Output the [x, y] coordinate of the center of the cell containing the given text.  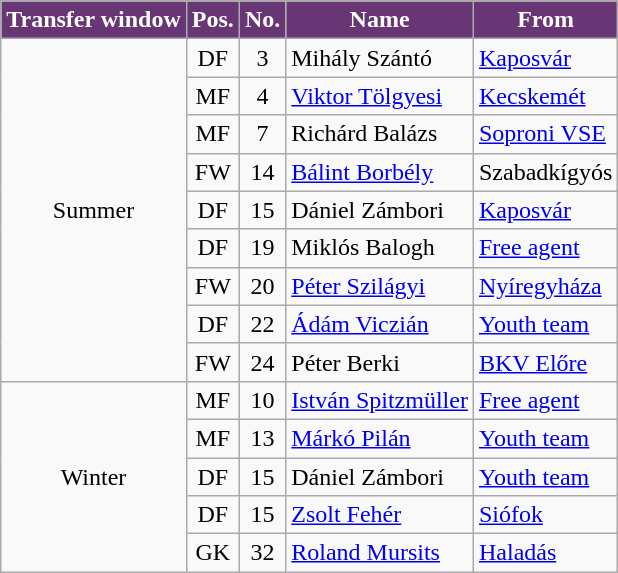
Siófok [545, 515]
Bálint Borbély [380, 172]
19 [262, 248]
Haladás [545, 553]
20 [262, 286]
From [545, 20]
13 [262, 438]
Péter Szilágyi [380, 286]
Zsolt Fehér [380, 515]
Roland Mursits [380, 553]
Kecskemét [545, 96]
No. [262, 20]
Transfer window [94, 20]
10 [262, 400]
24 [262, 362]
GK [212, 553]
Richárd Balázs [380, 134]
Miklós Balogh [380, 248]
7 [262, 134]
32 [262, 553]
22 [262, 324]
Mihály Szántó [380, 58]
3 [262, 58]
Péter Berki [380, 362]
14 [262, 172]
Ádám Viczián [380, 324]
Márkó Pilán [380, 438]
Soproni VSE [545, 134]
Nyíregyháza [545, 286]
Pos. [212, 20]
Summer [94, 210]
Viktor Tölgyesi [380, 96]
4 [262, 96]
Winter [94, 476]
István Spitzmüller [380, 400]
BKV Előre [545, 362]
Szabadkígyós [545, 172]
Name [380, 20]
